Determine the (X, Y) coordinate at the center of the cell enclosing the given text.  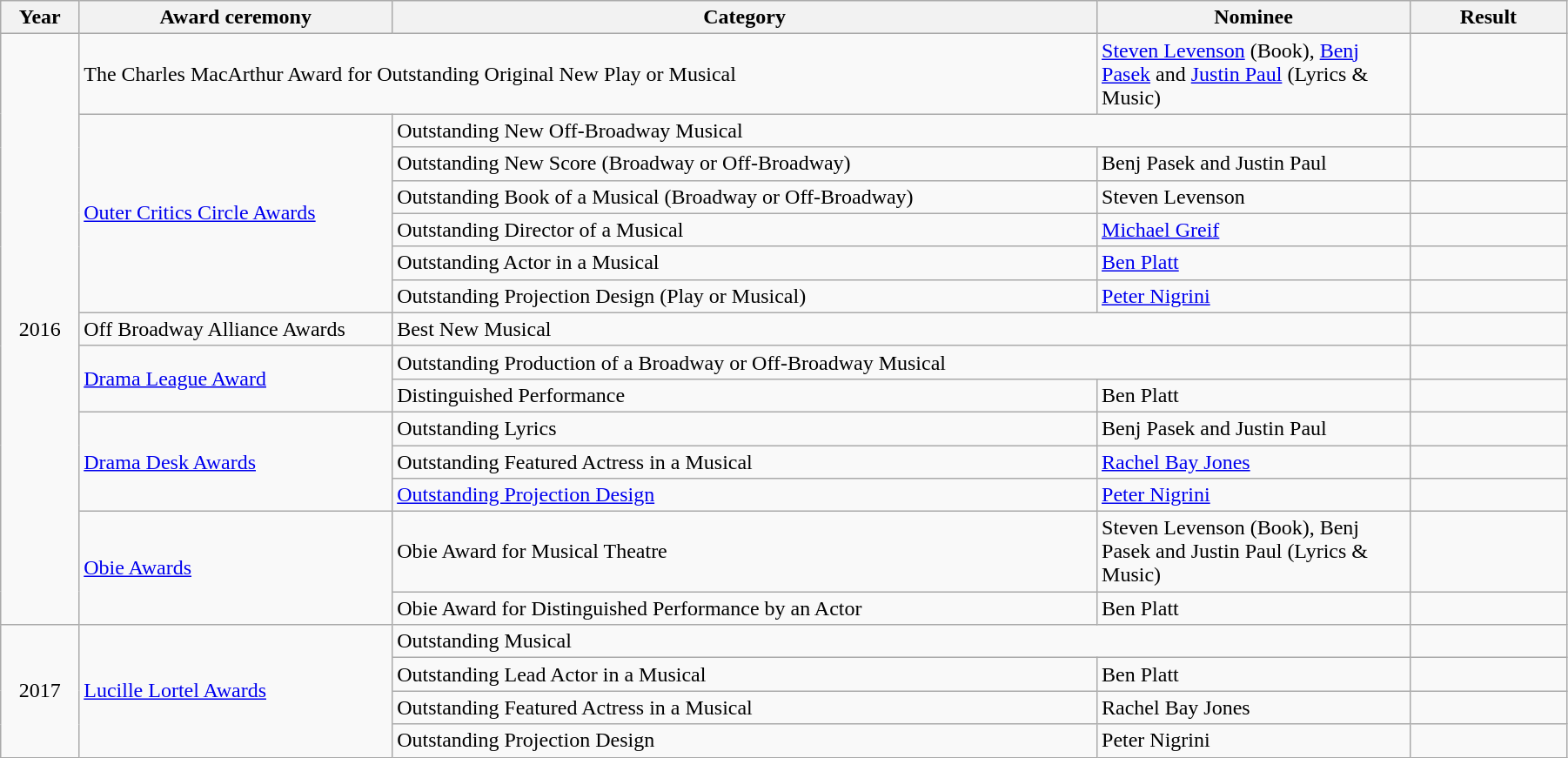
Steven Levenson (1254, 197)
Outstanding New Score (Broadway or Off-Broadway) (745, 164)
Drama Desk Awards (236, 461)
Outstanding New Off-Broadway Musical (901, 131)
Nominee (1254, 17)
Award ceremony (236, 17)
Category (745, 17)
2017 (40, 691)
Outstanding Actor in a Musical (745, 263)
Outstanding Lyrics (745, 428)
Outstanding Director of a Musical (745, 230)
Outstanding Book of a Musical (Broadway or Off-Broadway) (745, 197)
Outer Critics Circle Awards (236, 213)
Michael Greif (1254, 230)
Obie Award for Distinguished Performance by an Actor (745, 608)
Off Broadway Alliance Awards (236, 329)
Outstanding Musical (901, 641)
Drama League Award (236, 379)
2016 (40, 329)
Outstanding Production of a Broadway or Off-Broadway Musical (901, 362)
Outstanding Lead Actor in a Musical (745, 674)
Outstanding Projection Design (Play or Musical) (745, 296)
Year (40, 17)
Distinguished Performance (745, 395)
Best New Musical (901, 329)
Lucille Lortel Awards (236, 691)
Result (1488, 17)
Obie Awards (236, 568)
Obie Award for Musical Theatre (745, 552)
The Charles MacArthur Award for Outstanding Original New Play or Musical (588, 74)
